Pinpoint the cell where the given text exists, returning its [X, Y] midpoint coordinate. 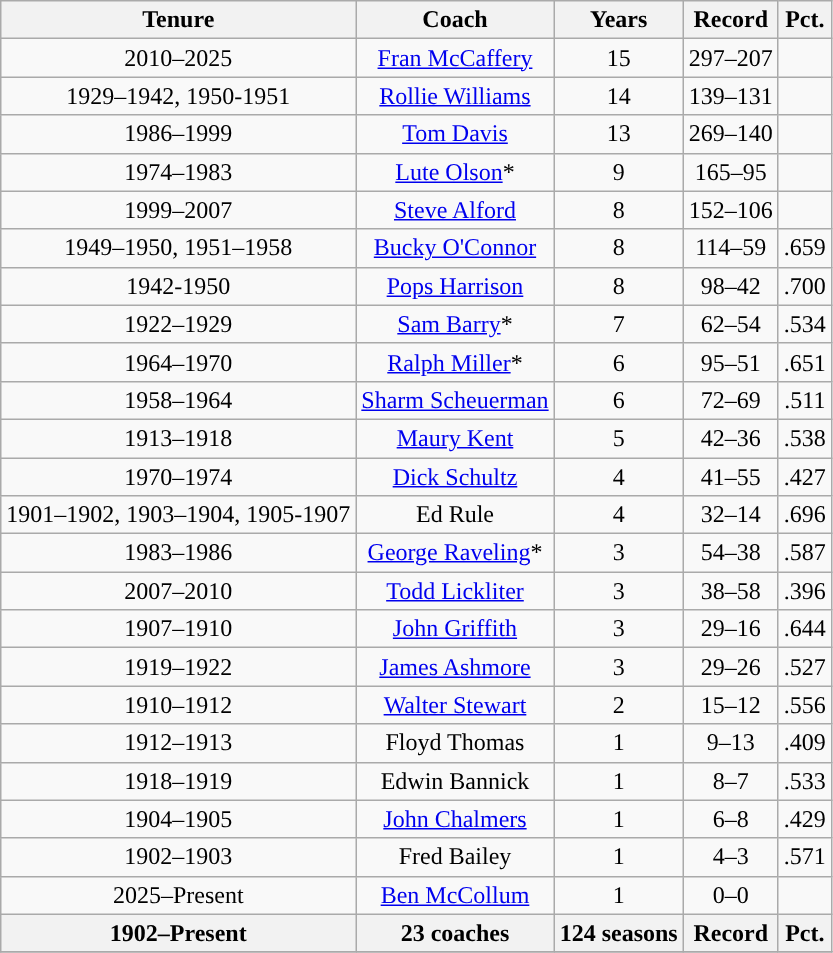
.511 [804, 400]
54–38 [730, 553]
62–54 [730, 324]
15 [618, 58]
1964–1970 [178, 362]
1919–1922 [178, 667]
Maury Kent [455, 438]
1999–2007 [178, 210]
14 [618, 96]
1918–1919 [178, 781]
Steve Alford [455, 210]
.644 [804, 629]
.538 [804, 438]
Tenure [178, 20]
1913–1918 [178, 438]
98–42 [730, 286]
1922–1929 [178, 324]
.429 [804, 819]
.571 [804, 857]
.533 [804, 781]
.700 [804, 286]
297–207 [730, 58]
Sharm Scheuerman [455, 400]
2007–2010 [178, 591]
38–58 [730, 591]
.659 [804, 248]
1904–1905 [178, 819]
Pops Harrison [455, 286]
Ralph Miller* [455, 362]
Tom Davis [455, 134]
Years [618, 20]
Edwin Bannick [455, 781]
Bucky O'Connor [455, 248]
James Ashmore [455, 667]
1983–1986 [178, 553]
8–7 [730, 781]
6–8 [730, 819]
7 [618, 324]
269–140 [730, 134]
32–14 [730, 515]
2025–Present [178, 895]
1912–1913 [178, 743]
1910–1912 [178, 705]
Ed Rule [455, 515]
139–131 [730, 96]
152–106 [730, 210]
1974–1983 [178, 172]
72–69 [730, 400]
.534 [804, 324]
29–16 [730, 629]
1942-1950 [178, 286]
.651 [804, 362]
9–13 [730, 743]
1970–1974 [178, 477]
29–26 [730, 667]
95–51 [730, 362]
John Griffith [455, 629]
1949–1950, 1951–1958 [178, 248]
George Raveling* [455, 553]
.409 [804, 743]
1901–1902, 1903–1904, 1905-1907 [178, 515]
1902–1903 [178, 857]
124 seasons [618, 933]
Coach [455, 20]
Lute Olson* [455, 172]
.696 [804, 515]
114–59 [730, 248]
165–95 [730, 172]
23 coaches [455, 933]
1929–1942, 1950-1951 [178, 96]
.427 [804, 477]
.587 [804, 553]
Walter Stewart [455, 705]
Fred Bailey [455, 857]
9 [618, 172]
13 [618, 134]
5 [618, 438]
Todd Lickliter [455, 591]
Sam Barry* [455, 324]
41–55 [730, 477]
1958–1964 [178, 400]
2010–2025 [178, 58]
.396 [804, 591]
Floyd Thomas [455, 743]
15–12 [730, 705]
0–0 [730, 895]
4–3 [730, 857]
.527 [804, 667]
Fran McCaffery [455, 58]
1902–Present [178, 933]
1907–1910 [178, 629]
Rollie Williams [455, 96]
Dick Schultz [455, 477]
42–36 [730, 438]
John Chalmers [455, 819]
.556 [804, 705]
Ben McCollum [455, 895]
1986–1999 [178, 134]
2 [618, 705]
